For the text-containing cell, return its midpoint in (x, y) coordinate format. 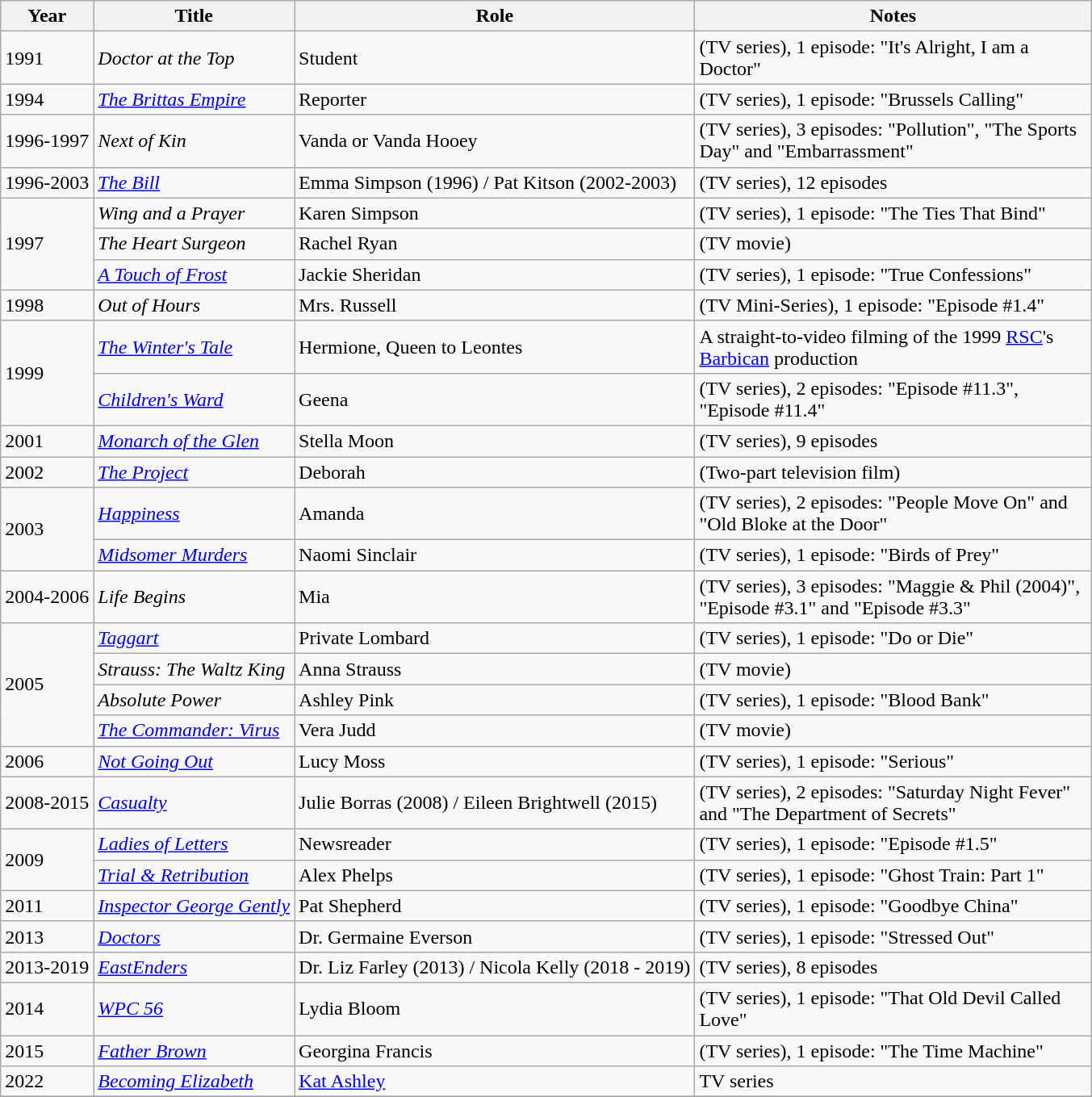
Becoming Elizabeth (194, 1082)
Private Lombard (495, 639)
Amanda (495, 513)
(TV series), 1 episode: "Do or Die" (893, 639)
Ladies of Letters (194, 844)
(TV series), 1 episode: "Birds of Prey" (893, 555)
Emma Simpson (1996) / Pat Kitson (2002-2003) (495, 182)
(Two-part television film) (893, 472)
(TV series), 3 episodes: "Maggie & Phil (2004)", "Episode #3.1" and "Episode #3.3" (893, 597)
Casualty (194, 802)
2002 (47, 472)
(TV series), 1 episode: "True Confessions" (893, 274)
Role (495, 16)
2015 (47, 1050)
1998 (47, 305)
Not Going Out (194, 761)
(TV series), 1 episode: "Stressed Out" (893, 936)
Inspector George Gently (194, 906)
Reporter (495, 99)
Taggart (194, 639)
(TV series), 1 episode: "The Ties That Bind" (893, 213)
The Project (194, 472)
Mia (495, 597)
2005 (47, 685)
(TV series), 8 episodes (893, 967)
Dr. Liz Farley (2013) / Nicola Kelly (2018 - 2019) (495, 967)
2008-2015 (47, 802)
Out of Hours (194, 305)
(TV series), 1 episode: "Goodbye China" (893, 906)
Lucy Moss (495, 761)
2013 (47, 936)
Anna Strauss (495, 669)
Rachel Ryan (495, 244)
(TV series), 1 episode: "Ghost Train: Part 1" (893, 875)
Midsomer Murders (194, 555)
(TV series), 1 episode: "The Time Machine" (893, 1050)
(TV series), 1 episode: "Brussels Calling" (893, 99)
(TV series), 1 episode: "That Old Devil Called Love" (893, 1009)
(TV series), 2 episodes: "People Move On" and "Old Bloke at the Door" (893, 513)
2004-2006 (47, 597)
1994 (47, 99)
Children's Ward (194, 399)
1996-2003 (47, 182)
(TV series), 2 episodes: "Saturday Night Fever" and "The Department of Secrets" (893, 802)
1997 (47, 244)
The Winter's Tale (194, 347)
(TV series), 12 episodes (893, 182)
Life Begins (194, 597)
Doctors (194, 936)
Father Brown (194, 1050)
Absolute Power (194, 700)
Title (194, 16)
2001 (47, 441)
(TV series), 3 episodes: "Pollution", "The Sports Day" and "Embarrassment" (893, 140)
Strauss: The Waltz King (194, 669)
Next of Kin (194, 140)
The Bill (194, 182)
The Commander: Virus (194, 731)
Year (47, 16)
Wing and a Prayer (194, 213)
2009 (47, 860)
1999 (47, 373)
Ashley Pink (495, 700)
(TV Mini-Series), 1 episode: "Episode #1.4" (893, 305)
2014 (47, 1009)
2013-2019 (47, 967)
A Touch of Frost (194, 274)
Lydia Bloom (495, 1009)
(TV series), 1 episode: "It's Alright, I am a Doctor" (893, 58)
Newsreader (495, 844)
Hermione, Queen to Leontes (495, 347)
(TV series), 2 episodes: "Episode #11.3", "Episode #11.4" (893, 399)
WPC 56 (194, 1009)
A straight-to-video filming of the 1999 RSC's Barbican production (893, 347)
The Heart Surgeon (194, 244)
Trial & Retribution (194, 875)
Doctor at the Top (194, 58)
EastEnders (194, 967)
Geena (495, 399)
Happiness (194, 513)
2022 (47, 1082)
Dr. Germaine Everson (495, 936)
2003 (47, 530)
(TV series), 1 episode: "Blood Bank" (893, 700)
Deborah (495, 472)
1991 (47, 58)
Julie Borras (2008) / Eileen Brightwell (2015) (495, 802)
Karen Simpson (495, 213)
The Brittas Empire (194, 99)
Georgina Francis (495, 1050)
Monarch of the Glen (194, 441)
Alex Phelps (495, 875)
(TV series), 9 episodes (893, 441)
(TV series), 1 episode: "Serious" (893, 761)
2006 (47, 761)
1996-1997 (47, 140)
Student (495, 58)
2011 (47, 906)
Stella Moon (495, 441)
Kat Ashley (495, 1082)
Jackie Sheridan (495, 274)
Vanda or Vanda Hooey (495, 140)
Mrs. Russell (495, 305)
TV series (893, 1082)
Notes (893, 16)
Pat Shepherd (495, 906)
(TV series), 1 episode: "Episode #1.5" (893, 844)
Naomi Sinclair (495, 555)
Vera Judd (495, 731)
